Provide the [x, y] coordinate of the cell's center where the given text is located.  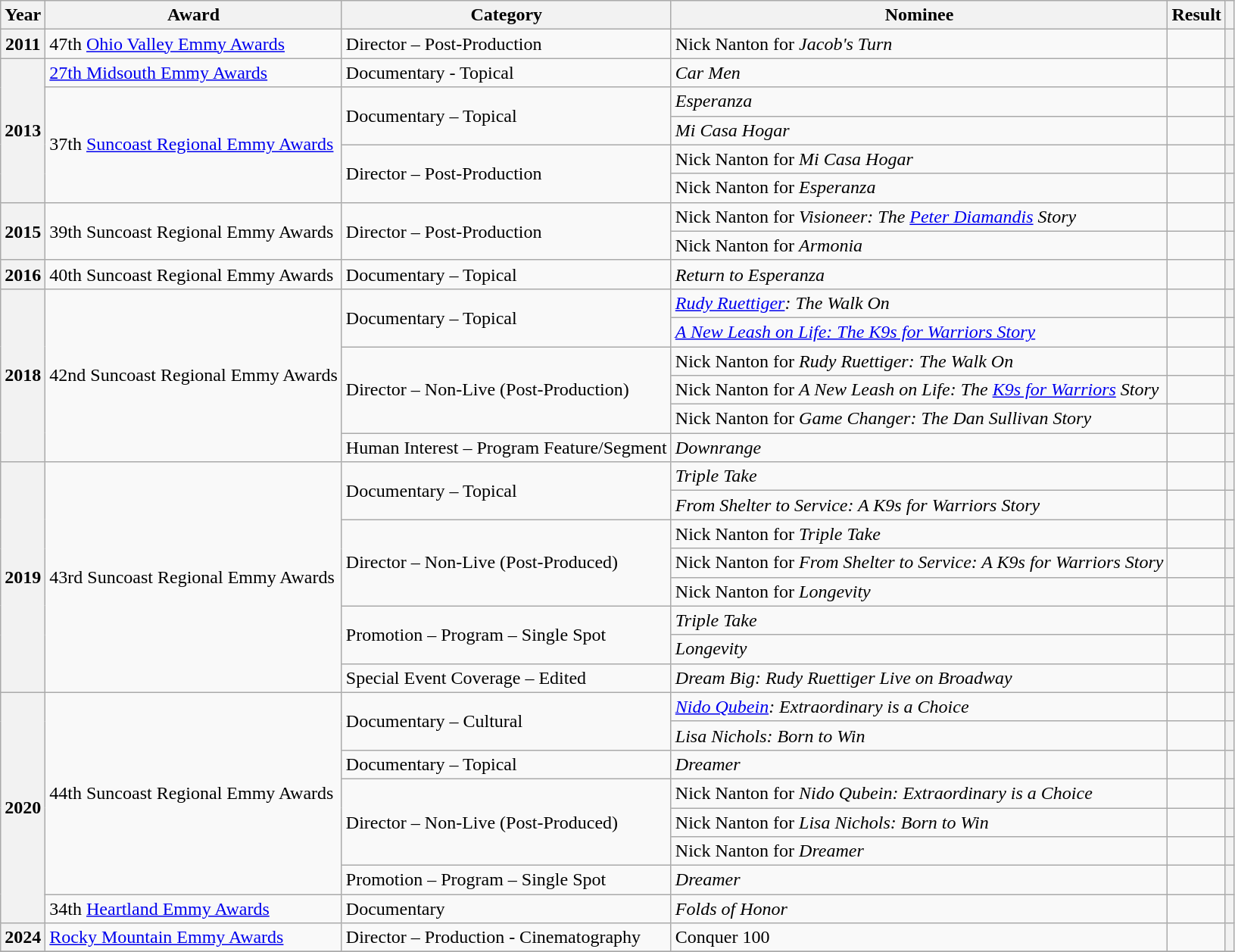
Lisa Nichols: Born to Win [919, 735]
Nick Nanton for Rudy Ruettiger: The Walk On [919, 361]
Return to Esperanza [919, 274]
Award [194, 15]
2016 [23, 274]
Nick Nanton for Esperanza [919, 188]
Nick Nanton for Armonia [919, 245]
Car Men [919, 73]
Category [506, 15]
Year [23, 15]
2020 [23, 807]
2019 [23, 577]
Nick Nanton for From Shelter to Service: A K9s for Warriors Story [919, 563]
27th Midsouth Emmy Awards [194, 73]
Downrange [919, 448]
Nick Nanton for Dreamer [919, 851]
42nd Suncoast Regional Emmy Awards [194, 375]
2015 [23, 231]
Documentary [506, 909]
34th Heartland Emmy Awards [194, 909]
2011 [23, 44]
Human Interest – Program Feature/Segment [506, 448]
44th Suncoast Regional Emmy Awards [194, 793]
Nick Nanton for A New Leash on Life: The K9s for Warriors Story [919, 390]
From Shelter to Service: A K9s for Warriors Story [919, 505]
Nick Nanton for Lisa Nichols: Born to Win [919, 822]
Nick Nanton for Longevity [919, 591]
Documentary - Topical [506, 73]
Rudy Ruettiger: The Walk On [919, 303]
Dream Big: Rudy Ruettiger Live on Broadway [919, 678]
Nick Nanton for Game Changer: The Dan Sullivan Story [919, 419]
Nick Nanton for Jacob's Turn [919, 44]
Mi Casa Hogar [919, 130]
Documentary – Cultural [506, 721]
Rocky Mountain Emmy Awards [194, 938]
Nick Nanton for Visioneer: The Peter Diamandis Story [919, 217]
Nick Nanton for Mi Casa Hogar [919, 159]
Director – Production - Cinematography [506, 938]
2018 [23, 375]
Director – Non-Live (Post-Production) [506, 390]
Folds of Honor [919, 909]
Longevity [919, 649]
Nick Nanton for Triple Take [919, 534]
A New Leash on Life: The K9s for Warriors Story [919, 332]
37th Suncoast Regional Emmy Awards [194, 145]
Conquer 100 [919, 938]
2024 [23, 938]
40th Suncoast Regional Emmy Awards [194, 274]
2013 [23, 130]
47th Ohio Valley Emmy Awards [194, 44]
43rd Suncoast Regional Emmy Awards [194, 577]
Result [1196, 15]
Esperanza [919, 101]
Nick Nanton for Nido Qubein: Extraordinary is a Choice [919, 793]
Nominee [919, 15]
39th Suncoast Regional Emmy Awards [194, 231]
Special Event Coverage – Edited [506, 678]
Nido Qubein: Extraordinary is a Choice [919, 707]
